Pinpoint the cell where the given text exists, returning its (x, y) midpoint coordinate. 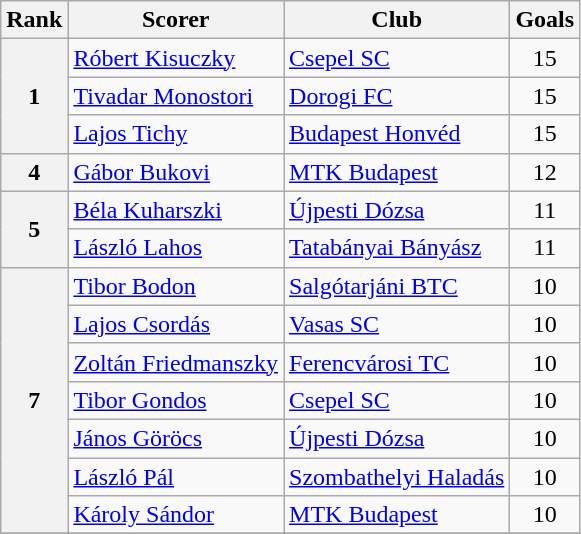
Tibor Bodon (176, 286)
Tivadar Monostori (176, 96)
1 (34, 96)
Club (397, 20)
Szombathelyi Haladás (397, 477)
4 (34, 172)
Tibor Gondos (176, 400)
Tatabányai Bányász (397, 248)
Róbert Kisuczky (176, 58)
Gábor Bukovi (176, 172)
5 (34, 229)
László Pál (176, 477)
Budapest Honvéd (397, 134)
Lajos Csordás (176, 324)
Goals (545, 20)
László Lahos (176, 248)
Dorogi FC (397, 96)
Károly Sándor (176, 515)
Lajos Tichy (176, 134)
Ferencvárosi TC (397, 362)
Salgótarjáni BTC (397, 286)
János Göröcs (176, 438)
Scorer (176, 20)
Béla Kuharszki (176, 210)
Zoltán Friedmanszky (176, 362)
12 (545, 172)
Vasas SC (397, 324)
Rank (34, 20)
7 (34, 400)
